Determine the [X, Y] coordinate at the center of the cell enclosing the given text.  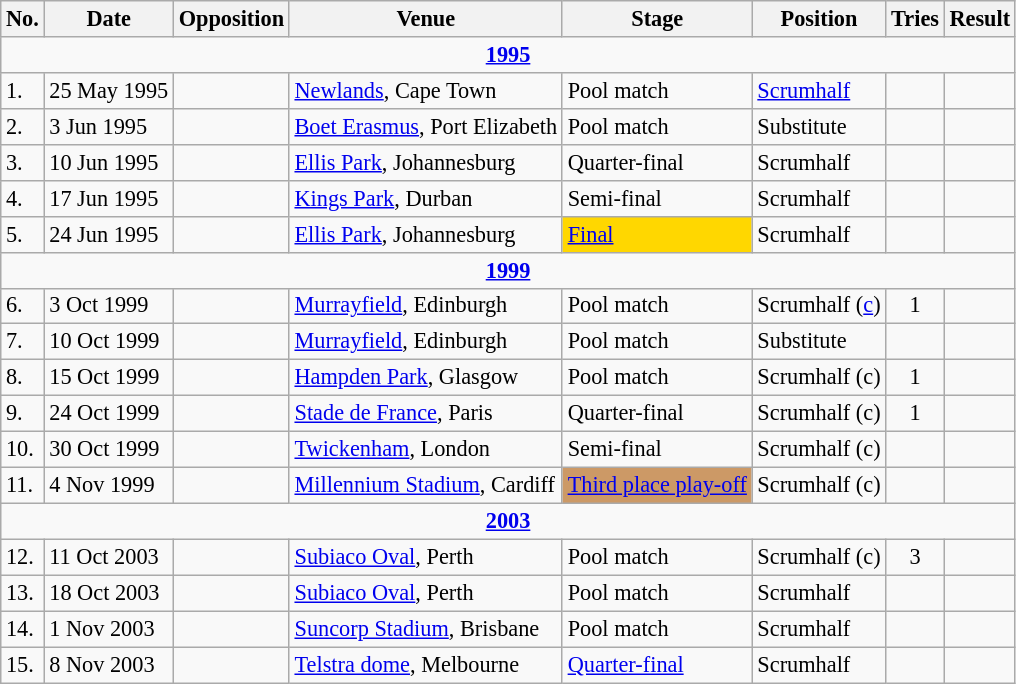
Stage [657, 19]
No. [22, 19]
10 Oct 1999 [108, 342]
Hampden Park, Glasgow [426, 378]
1995 [508, 55]
Boet Erasmus, Port Elizabeth [426, 126]
7. [22, 342]
3 [915, 557]
Tries [915, 19]
14. [22, 629]
Date [108, 19]
Opposition [231, 19]
Telstra dome, Melbourne [426, 665]
6. [22, 306]
15 Oct 1999 [108, 378]
8. [22, 378]
3. [22, 162]
15. [22, 665]
Venue [426, 19]
2. [22, 126]
4 Nov 1999 [108, 485]
3 Oct 1999 [108, 306]
24 Jun 1995 [108, 234]
Result [980, 19]
8 Nov 2003 [108, 665]
Suncorp Stadium, Brisbane [426, 629]
24 Oct 1999 [108, 414]
Millennium Stadium, Cardiff [426, 485]
Third place play-off [657, 485]
30 Oct 1999 [108, 450]
3 Jun 1995 [108, 126]
2003 [508, 521]
Kings Park, Durban [426, 198]
Twickenham, London [426, 450]
18 Oct 2003 [108, 593]
10 Jun 1995 [108, 162]
Final [657, 234]
13. [22, 593]
17 Jun 1995 [108, 198]
25 May 1995 [108, 90]
Newlands, Cape Town [426, 90]
1999 [508, 270]
1. [22, 90]
4. [22, 198]
9. [22, 414]
Position [819, 19]
11. [22, 485]
5. [22, 234]
11 Oct 2003 [108, 557]
Stade de France, Paris [426, 414]
12. [22, 557]
10. [22, 450]
1 Nov 2003 [108, 629]
